Return [X, Y] of the center of cell containing provided text 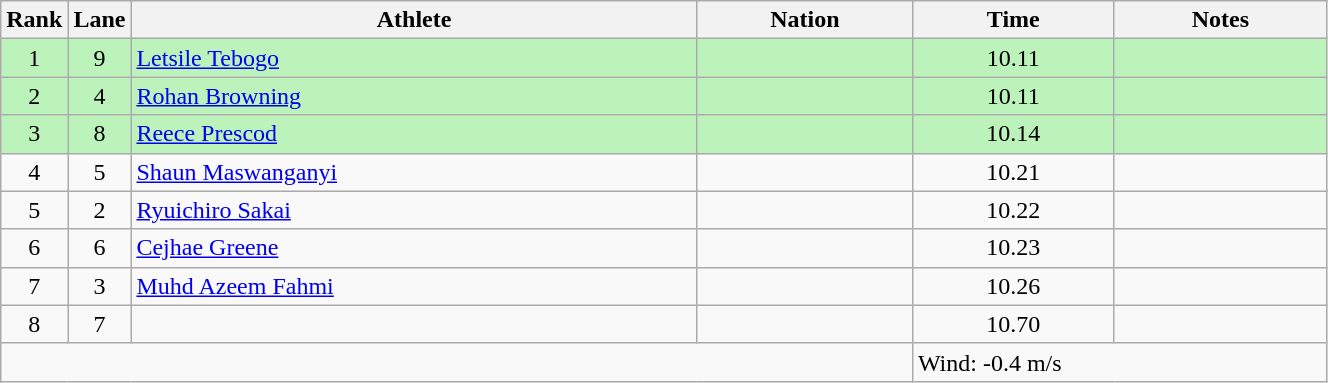
9 [100, 58]
Cejhae Greene [414, 248]
Notes [1220, 20]
10.21 [1013, 172]
Time [1013, 20]
Muhd Azeem Fahmi [414, 286]
10.23 [1013, 248]
10.22 [1013, 210]
10.26 [1013, 286]
1 [34, 58]
10.14 [1013, 134]
Wind: -0.4 m/s [1119, 362]
Shaun Maswanganyi [414, 172]
Athlete [414, 20]
Letsile Tebogo [414, 58]
Rank [34, 20]
Lane [100, 20]
Reece Prescod [414, 134]
10.70 [1013, 324]
Rohan Browning [414, 96]
Nation [804, 20]
Ryuichiro Sakai [414, 210]
